From the cell containing the given text, extract its center point as [X, Y] coordinate. 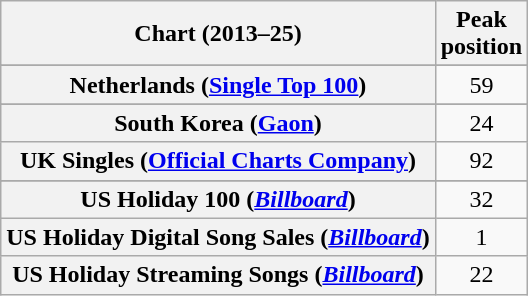
Peakposition [481, 34]
Chart (2013–25) [218, 34]
22 [481, 275]
South Korea (Gaon) [218, 123]
92 [481, 161]
1 [481, 237]
UK Singles (Official Charts Company) [218, 161]
Netherlands (Single Top 100) [218, 85]
59 [481, 85]
US Holiday Streaming Songs (Billboard) [218, 275]
US Holiday Digital Song Sales (Billboard) [218, 237]
24 [481, 123]
US Holiday 100 (Billboard) [218, 199]
32 [481, 199]
